Find where the given text appears and provide that cell's center as (x, y) coordinate. 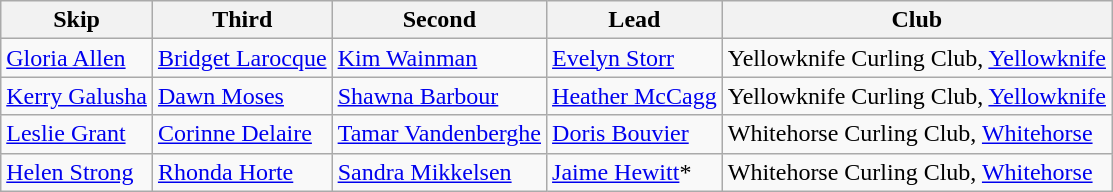
Shawna Barbour (439, 96)
Lead (635, 20)
Kerry Galusha (77, 96)
Sandra Mikkelsen (439, 172)
Dawn Moses (242, 96)
Heather McCagg (635, 96)
Skip (77, 20)
Bridget Larocque (242, 58)
Helen Strong (77, 172)
Third (242, 20)
Leslie Grant (77, 134)
Rhonda Horte (242, 172)
Evelyn Storr (635, 58)
Kim Wainman (439, 58)
Gloria Allen (77, 58)
Club (916, 20)
Doris Bouvier (635, 134)
Tamar Vandenberghe (439, 134)
Second (439, 20)
Corinne Delaire (242, 134)
Jaime Hewitt* (635, 172)
